Search for the cell housing the specified text and yield its (x, y) center coordinate. 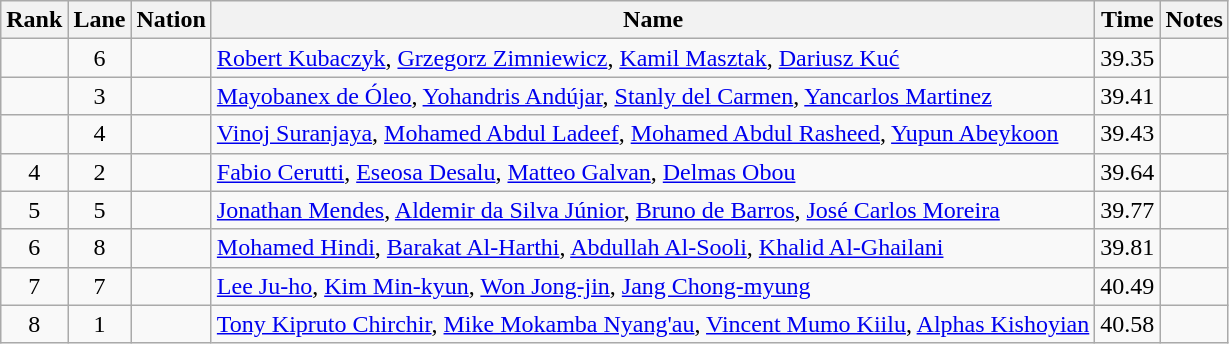
Notes (1194, 20)
40.49 (1128, 286)
Robert Kubaczyk, Grzegorz Zimniewicz, Kamil Masztak, Dariusz Kuć (652, 58)
40.58 (1128, 324)
Mayobanex de Óleo, Yohandris Andújar, Stanly del Carmen, Yancarlos Martinez (652, 96)
Vinoj Suranjaya, Mohamed Abdul Ladeef, Mohamed Abdul Rasheed, Yupun Abeykoon (652, 134)
2 (100, 172)
Nation (171, 20)
1 (100, 324)
Lane (100, 20)
Jonathan Mendes, Aldemir da Silva Júnior, Bruno de Barros, José Carlos Moreira (652, 210)
39.64 (1128, 172)
Fabio Cerutti, Eseosa Desalu, Matteo Galvan, Delmas Obou (652, 172)
Time (1128, 20)
Tony Kipruto Chirchir, Mike Mokamba Nyang'au, Vincent Mumo Kiilu, Alphas Kishoyian (652, 324)
Lee Ju-ho, Kim Min-kyun, Won Jong-jin, Jang Chong-myung (652, 286)
39.81 (1128, 248)
39.77 (1128, 210)
39.41 (1128, 96)
Name (652, 20)
39.43 (1128, 134)
3 (100, 96)
Mohamed Hindi, Barakat Al-Harthi, Abdullah Al-Sooli, Khalid Al-Ghailani (652, 248)
Rank (34, 20)
39.35 (1128, 58)
